Scan for the cell matching the given text and deliver its (X, Y) coordinate at center. 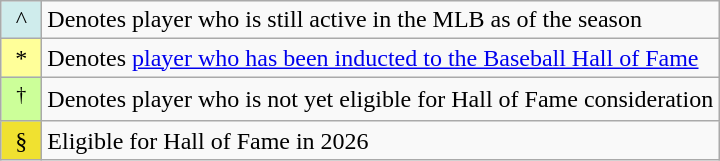
^ (22, 20)
* (22, 58)
§ (22, 140)
Denotes player who is still active in the MLB as of the season (380, 20)
Denotes player who has been inducted to the Baseball Hall of Fame (380, 58)
Denotes player who is not yet eligible for Hall of Fame consideration (380, 100)
† (22, 100)
Eligible for Hall of Fame in 2026 (380, 140)
